Scan for the cell matching the given text and deliver its [X, Y] coordinate at center. 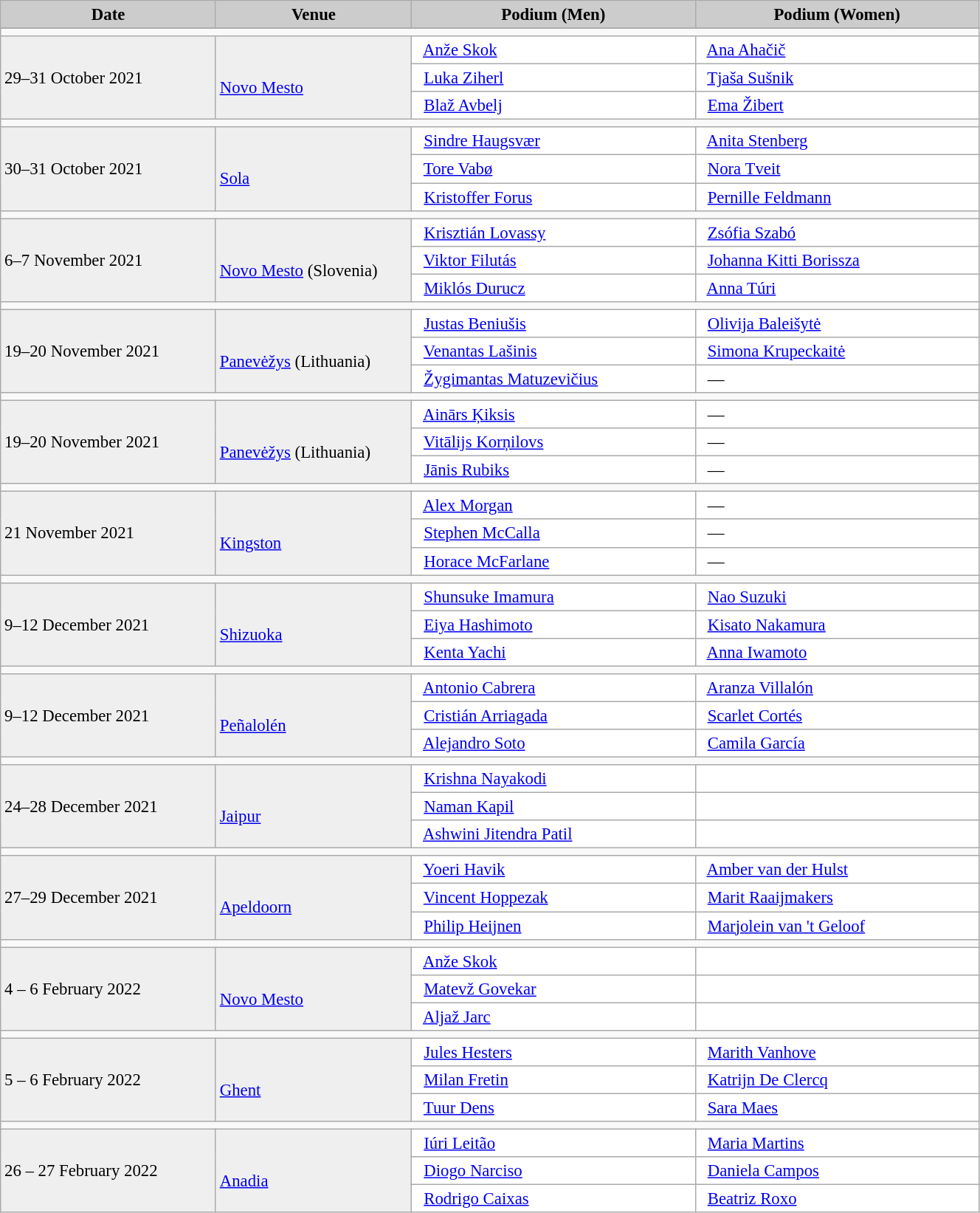
21 November 2021 [108, 533]
Antonio Cabrera [553, 688]
Diogo Narciso [553, 1171]
Anna Iwamoto [837, 653]
Date [108, 15]
Amber van der Hulst [837, 870]
Simona Krupeckaitė [837, 351]
Rodrigo Caixas [553, 1199]
Miklós Durucz [553, 288]
Peñalolén [313, 716]
Marith Vanhove [837, 1052]
5 – 6 February 2022 [108, 1079]
Tjaša Sušnik [837, 78]
Philip Heijnen [553, 926]
Justas Beniušis [553, 323]
Katrijn De Clercq [837, 1080]
Anita Stenberg [837, 141]
Shunsuke Imamura [553, 597]
Kristoffer Forus [553, 197]
Nao Suzuki [837, 597]
6–7 November 2021 [108, 260]
Zsófia Szabó [837, 233]
Sola [313, 168]
Venue [313, 15]
Marit Raaijmakers [837, 898]
Iúri Leitão [553, 1144]
Blaž Avbelj [553, 106]
4 – 6 February 2022 [108, 989]
Scarlet Cortés [837, 715]
Podium (Women) [837, 15]
Viktor Filutás [553, 260]
Krisztián Lovassy [553, 233]
Jules Hesters [553, 1052]
Ghent [313, 1079]
Apeldoorn [313, 898]
Kingston [313, 533]
Luka Ziherl [553, 78]
Shizuoka [313, 625]
24–28 December 2021 [108, 806]
Vitālijs Korņilovs [553, 442]
Venantas Lašinis [553, 351]
Stephen McCalla [553, 534]
Horace McFarlane [553, 561]
Ana Ahačič [837, 50]
Žygimantas Matuzevičius [553, 379]
Yoeri Havik [553, 870]
Milan Fretin [553, 1080]
Jānis Rubiks [553, 470]
Podium (Men) [553, 15]
Aranza Villalón [837, 688]
Kenta Yachi [553, 653]
Ainārs Ķiksis [553, 415]
Beatriz Roxo [837, 1199]
Maria Martins [837, 1144]
Ema Žibert [837, 106]
Ashwini Jitendra Patil [553, 834]
Camila García [837, 743]
Tore Vabø [553, 169]
Novo Mesto (Slovenia) [313, 260]
Naman Kapil [553, 807]
30–31 October 2021 [108, 168]
Sindre Haugsvær [553, 141]
Tuur Dens [553, 1107]
Krishna Nayakodi [553, 779]
Daniela Campos [837, 1171]
Johanna Kitti Borissza [837, 260]
Sara Maes [837, 1107]
Cristián Arriagada [553, 715]
Alex Morgan [553, 506]
27–29 December 2021 [108, 898]
Marjolein van 't Geloof [837, 926]
Pernille Feldmann [837, 197]
Vincent Hoppezak [553, 898]
Eiya Hashimoto [553, 625]
Nora Tveit [837, 169]
Aljaž Jarc [553, 1017]
Kisato Nakamura [837, 625]
Olivija Baleišytė [837, 323]
Anna Túri [837, 288]
Jaipur [313, 806]
26 – 27 February 2022 [108, 1171]
Anadia [313, 1171]
Alejandro Soto [553, 743]
29–31 October 2021 [108, 78]
Matevž Govekar [553, 989]
